Detect which cell encompasses the target text, then output its [x, y] center coordinate. 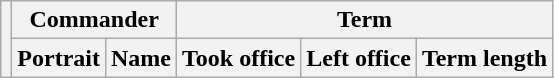
Took office [239, 58]
Term length [484, 58]
Term [365, 20]
Name [140, 58]
Portrait [59, 58]
Commander [94, 20]
Left office [359, 58]
